Search for the cell housing the specified text and yield its (X, Y) center coordinate. 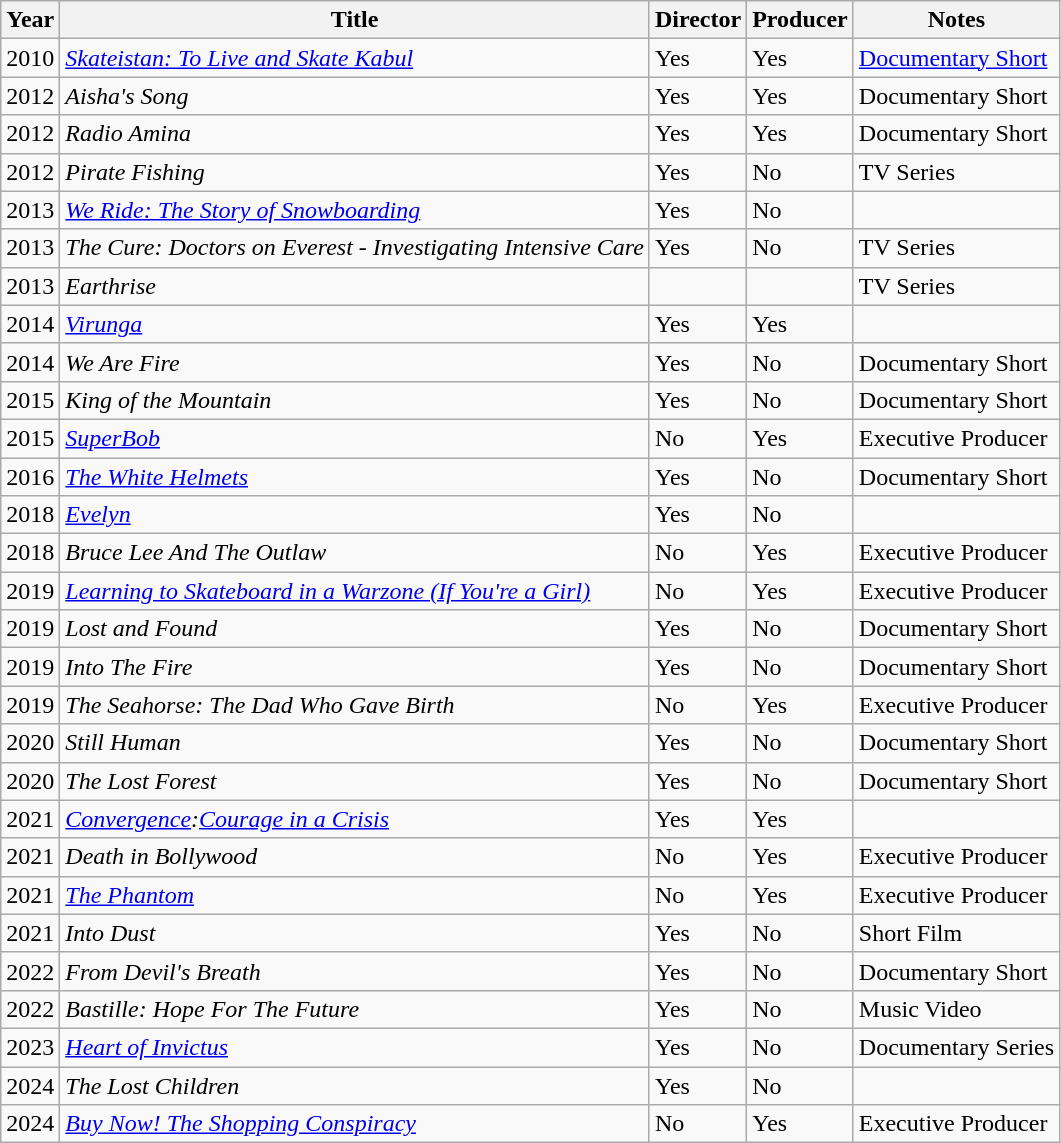
Into Dust (355, 933)
Producer (800, 20)
SuperBob (355, 438)
Convergence:Courage in a Crisis (355, 819)
Bastille: Hope For The Future (355, 1009)
2023 (30, 1047)
Short Film (956, 933)
Notes (956, 20)
The White Helmets (355, 477)
Music Video (956, 1009)
Pirate Fishing (355, 172)
2010 (30, 58)
Buy Now! The Shopping Conspiracy (355, 1124)
Year (30, 20)
Director (698, 20)
Evelyn (355, 515)
Lost and Found (355, 629)
Bruce Lee And The Outlaw (355, 553)
Documentary Series (956, 1047)
Title (355, 20)
The Seahorse: The Dad Who Gave Birth (355, 705)
2016 (30, 477)
Into The Fire (355, 667)
Virunga (355, 324)
We Are Fire (355, 362)
King of the Mountain (355, 400)
The Lost Children (355, 1085)
Still Human (355, 743)
The Cure: Doctors on Everest - Investigating Intensive Care (355, 248)
Earthrise (355, 286)
From Devil's Breath (355, 971)
Aisha's Song (355, 96)
Learning to Skateboard in a Warzone (If You're a Girl) (355, 591)
Heart of Invictus (355, 1047)
Skateistan: To Live and Skate Kabul (355, 58)
Radio Amina (355, 134)
Death in Bollywood (355, 857)
The Lost Forest (355, 781)
We Ride: The Story of Snowboarding (355, 210)
The Phantom (355, 895)
